Find where the given text appears and provide that cell's center as (x, y) coordinate. 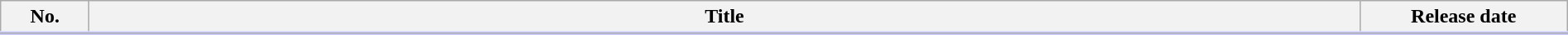
Title (724, 17)
Release date (1464, 17)
No. (45, 17)
